Determine the (X, Y) coordinate at the center of the cell enclosing the given text.  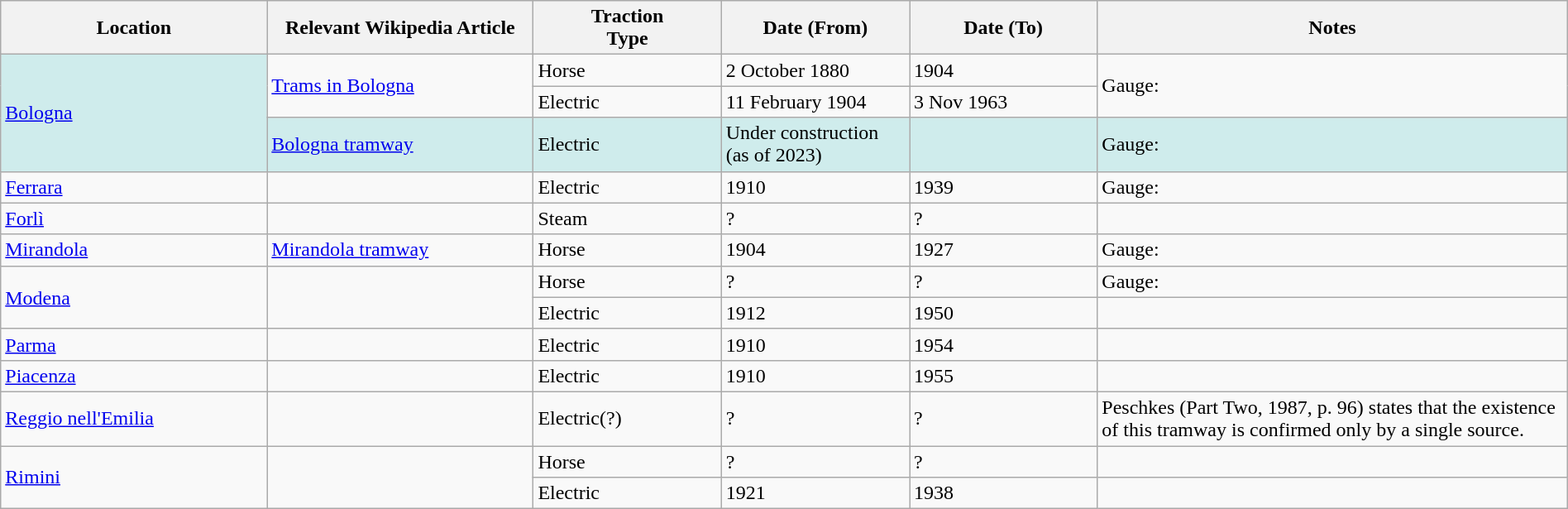
Electric(?) (627, 419)
Mirandola tramway (400, 250)
Rimini (134, 477)
TractionType (627, 28)
1950 (1004, 313)
Modena (134, 297)
Location (134, 28)
11 February 1904 (815, 102)
1955 (1004, 376)
1921 (815, 493)
1938 (1004, 493)
Piacenza (134, 376)
Reggio nell'Emilia (134, 419)
Parma (134, 344)
Under construction (as of 2023) (815, 144)
Ferrara (134, 187)
Bologna tramway (400, 144)
1912 (815, 313)
Mirandola (134, 250)
Date (To) (1004, 28)
Peschkes (Part Two, 1987, p. 96) states that the existence of this tramway is confirmed only by a single source. (1332, 419)
Relevant Wikipedia Article (400, 28)
1939 (1004, 187)
2 October 1880 (815, 70)
Trams in Bologna (400, 86)
Date (From) (815, 28)
Steam (627, 218)
1954 (1004, 344)
1927 (1004, 250)
Forlì (134, 218)
Notes (1332, 28)
Bologna (134, 113)
3 Nov 1963 (1004, 102)
